Detect which cell encompasses the target text, then output its (x, y) center coordinate. 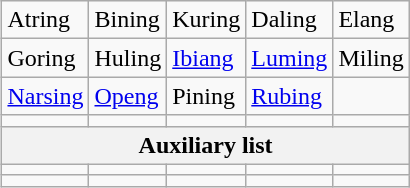
Pining (206, 96)
Miling (371, 58)
Narsing (46, 96)
Huling (128, 58)
Rubing (290, 96)
Atring (46, 20)
Luming (290, 58)
Goring (46, 58)
Kuring (206, 20)
Elang (371, 20)
Daling (290, 20)
Bining (128, 20)
Auxiliary list (206, 145)
Openg (128, 96)
Ibiang (206, 58)
